Determine the [X, Y] coordinate at the center of the cell enclosing the given text.  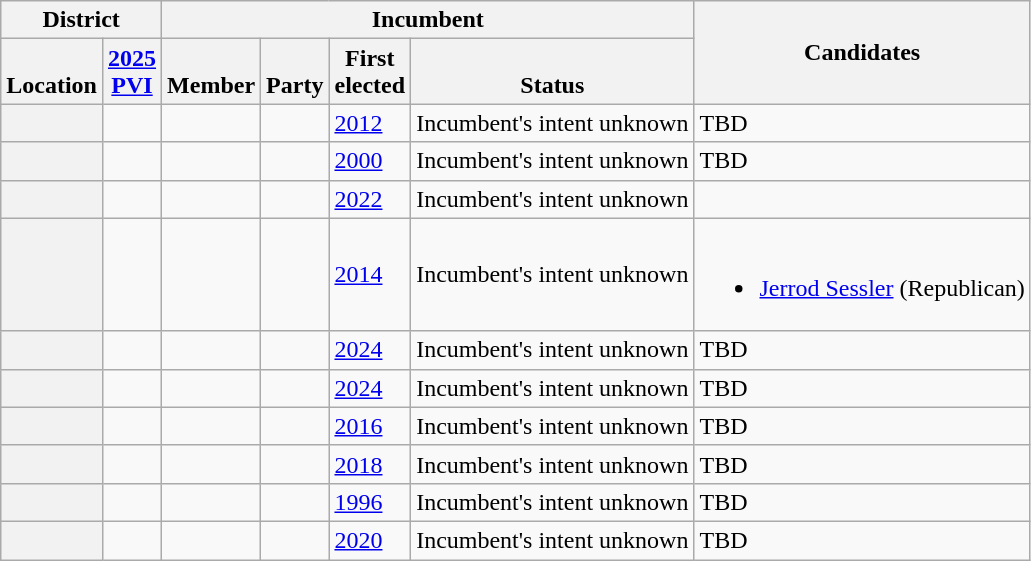
Firstelected [370, 72]
2025PVI [132, 72]
Member [212, 72]
Candidates [862, 52]
Location [52, 72]
2000 [370, 161]
2016 [370, 426]
1996 [370, 502]
2012 [370, 123]
Jerrod Sessler (Republican) [862, 274]
Status [552, 72]
2020 [370, 540]
Party [295, 72]
2018 [370, 464]
District [82, 20]
2014 [370, 274]
Incumbent [428, 20]
2022 [370, 199]
